Extract the [X, Y] coordinate from the center of the cell holding the provided text.  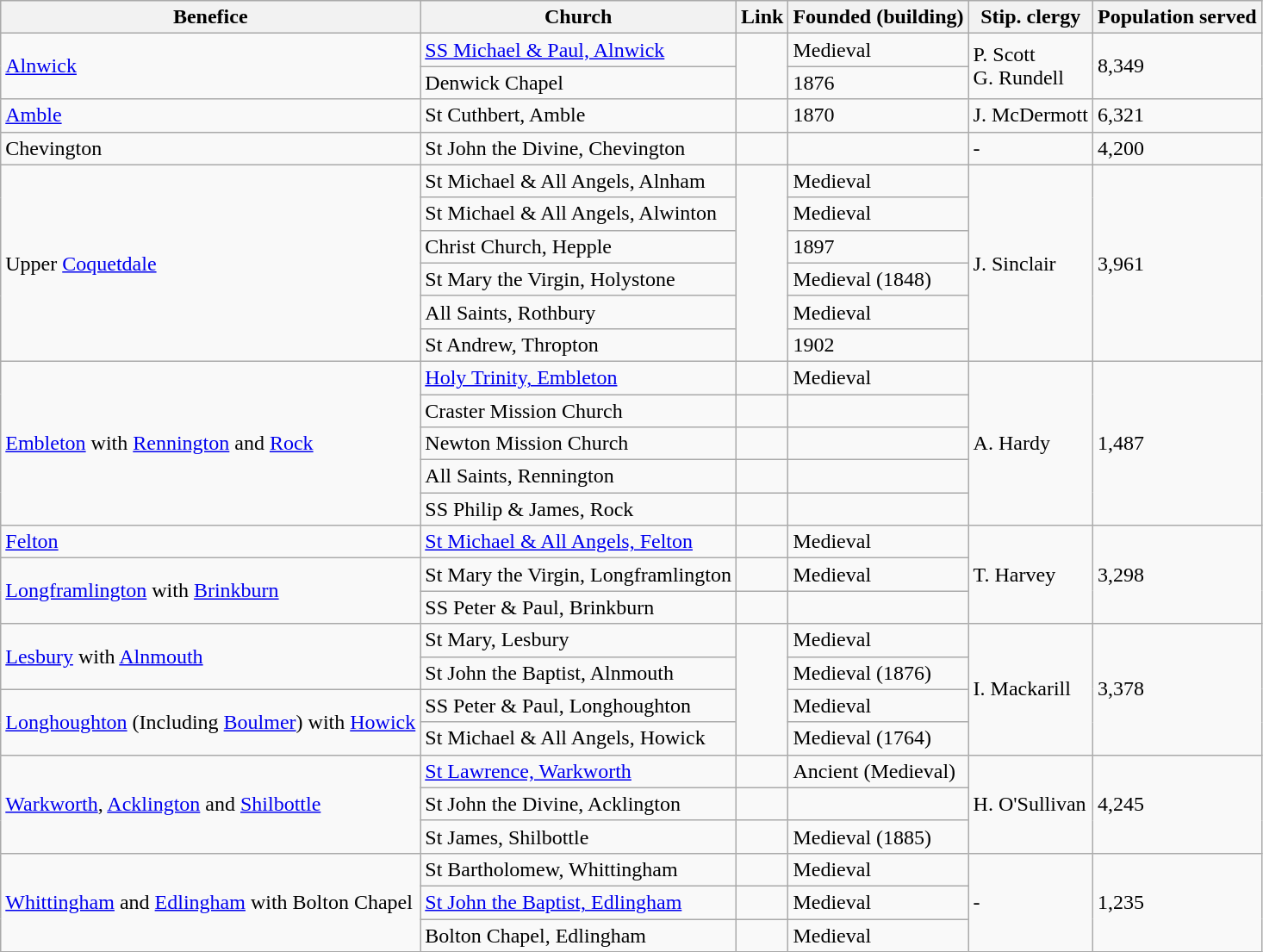
Embleton with Rennington and Rock [210, 443]
Warkworth, Acklington and Shilbottle [210, 804]
St Michael & All Angels, Felton [579, 542]
St Mary the Virgin, Holystone [579, 279]
T. Harvey [1030, 575]
St James, Shilbottle [579, 837]
Stip. clergy [1030, 17]
Denwick Chapel [579, 83]
St John the Baptist, Edlingham [579, 902]
Newton Mission Church [579, 444]
A. Hardy [1030, 443]
Founded (building) [879, 17]
Medieval (1876) [879, 673]
Longhoughton (Including Boulmer) with Howick [210, 722]
St Michael & All Angels, Alnham [579, 181]
St John the Baptist, Alnmouth [579, 673]
Craster Mission Church [579, 411]
Medieval (1885) [879, 837]
Population served [1177, 17]
J. McDermott [1030, 115]
St Michael & All Angels, Howick [579, 738]
Whittingham and Edlingham with Bolton Chapel [210, 902]
Medieval (1848) [879, 279]
Upper Coquetdale [210, 263]
Lesbury with Alnmouth [210, 656]
H. O'Sullivan [1030, 804]
J. Sinclair [1030, 263]
Chevington [210, 148]
St Cuthbert, Amble [579, 115]
St John the Divine, Acklington [579, 804]
1870 [879, 115]
Amble [210, 115]
St Andrew, Thropton [579, 345]
Alnwick [210, 66]
Longframlington with Brinkburn [210, 591]
St Mary, Lesbury [579, 640]
SS Philip & James, Rock [579, 509]
St Michael & All Angels, Alwinton [579, 214]
St Lawrence, Warkworth [579, 771]
Christ Church, Hepple [579, 246]
St John the Divine, Chevington [579, 148]
Felton [210, 542]
3,961 [1177, 263]
SS Peter & Paul, Brinkburn [579, 607]
Link [762, 17]
St Mary the Virgin, Longframlington [579, 575]
St Bartholomew, Whittingham [579, 869]
All Saints, Rothbury [579, 312]
8,349 [1177, 66]
1,235 [1177, 902]
I. Mackarill [1030, 689]
Ancient (Medieval) [879, 771]
P. ScottG. Rundell [1030, 66]
6,321 [1177, 115]
4,245 [1177, 804]
SS Peter & Paul, Longhoughton [579, 706]
1,487 [1177, 443]
1876 [879, 83]
1902 [879, 345]
SS Michael & Paul, Alnwick [579, 50]
Holy Trinity, Embleton [579, 377]
3,298 [1177, 575]
Church [579, 17]
Bolton Chapel, Edlingham [579, 935]
All Saints, Rennington [579, 476]
4,200 [1177, 148]
Benefice [210, 17]
1897 [879, 246]
Medieval (1764) [879, 738]
3,378 [1177, 689]
